Locate the cell with the specified text and output its [x, y] center coordinate. 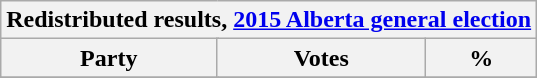
% [482, 58]
Party [109, 58]
Redistributed results, 2015 Alberta general election [269, 20]
Votes [322, 58]
